From the cell containing the given text, extract its center point as [x, y] coordinate. 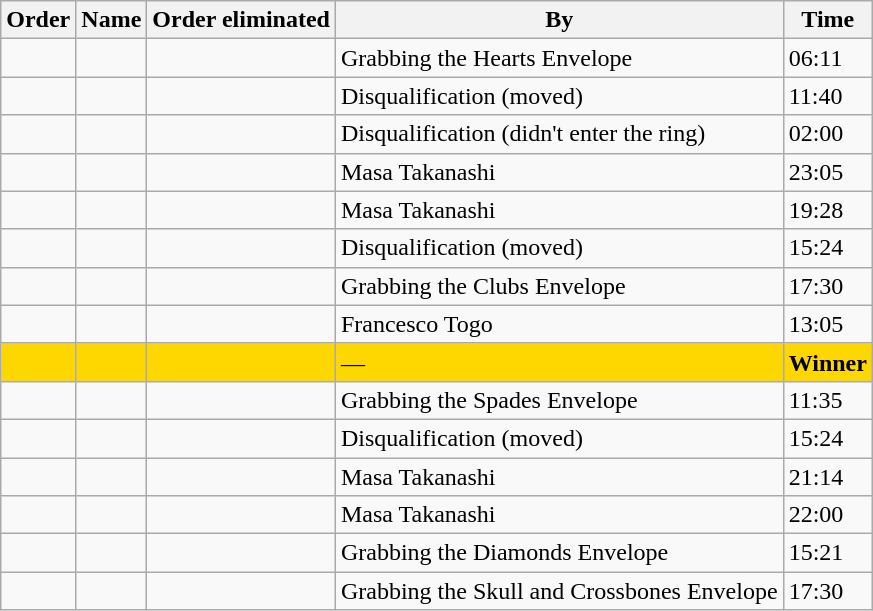
11:40 [828, 96]
Grabbing the Diamonds Envelope [559, 553]
Grabbing the Hearts Envelope [559, 58]
Order eliminated [242, 20]
Grabbing the Clubs Envelope [559, 286]
13:05 [828, 324]
Winner [828, 362]
15:21 [828, 553]
02:00 [828, 134]
21:14 [828, 477]
Order [38, 20]
Francesco Togo [559, 324]
Grabbing the Skull and Crossbones Envelope [559, 591]
Time [828, 20]
Disqualification (didn't enter the ring) [559, 134]
22:00 [828, 515]
By [559, 20]
Grabbing the Spades Envelope [559, 400]
19:28 [828, 210]
Name [112, 20]
11:35 [828, 400]
— [559, 362]
23:05 [828, 172]
06:11 [828, 58]
